Locate the cell with the specified text and output its [X, Y] center coordinate. 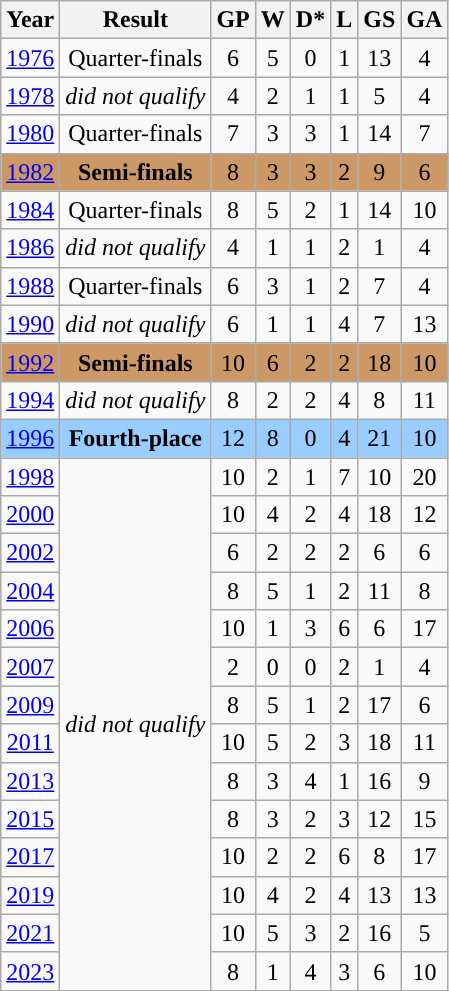
1976 [30, 58]
2021 [30, 933]
Fourth-place [136, 438]
2013 [30, 781]
2000 [30, 515]
W [272, 20]
2017 [30, 857]
2007 [30, 667]
1978 [30, 96]
15 [424, 819]
GA [424, 20]
1986 [30, 248]
GP [233, 20]
2004 [30, 591]
1982 [30, 172]
GS [380, 20]
2015 [30, 819]
1988 [30, 286]
Year [30, 20]
2023 [30, 971]
1994 [30, 400]
Result [136, 20]
2002 [30, 553]
D* [310, 20]
1984 [30, 210]
2011 [30, 743]
1990 [30, 324]
2009 [30, 705]
1980 [30, 134]
L [344, 20]
1992 [30, 362]
1998 [30, 477]
2006 [30, 629]
20 [424, 477]
21 [380, 438]
2019 [30, 895]
1996 [30, 438]
